Locate the cell with the specified text and output its [x, y] center coordinate. 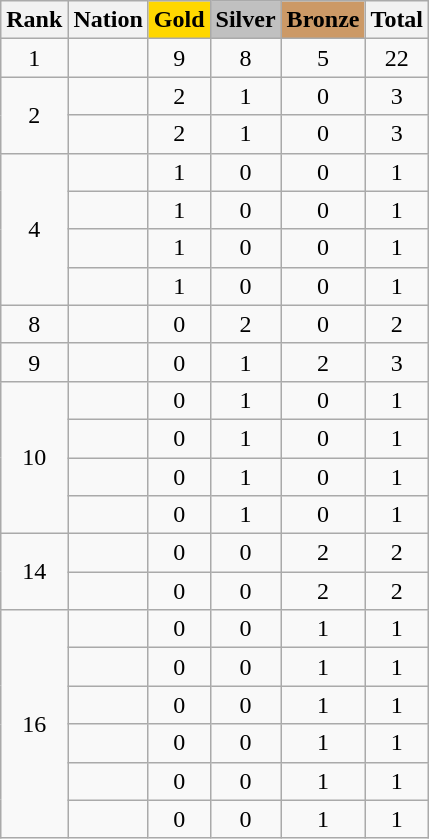
10 [34, 457]
Rank [34, 20]
Gold [179, 20]
Nation [108, 20]
16 [34, 724]
22 [397, 58]
5 [323, 58]
Total [397, 20]
14 [34, 572]
Silver [246, 20]
4 [34, 229]
Bronze [323, 20]
